Provide the [X, Y] coordinate of the cell's center where the given text is located.  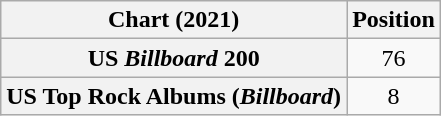
Position [394, 20]
US Top Rock Albums (Billboard) [174, 96]
Chart (2021) [174, 20]
US Billboard 200 [174, 58]
76 [394, 58]
8 [394, 96]
